Extract the [x, y] coordinate from the center of the cell holding the provided text.  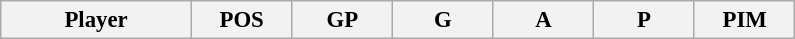
PIM [744, 20]
A [544, 20]
Player [96, 20]
P [644, 20]
POS [242, 20]
G [444, 20]
GP [342, 20]
